Return the [x, y] coordinate for the center point of the cell that contains the specified text.  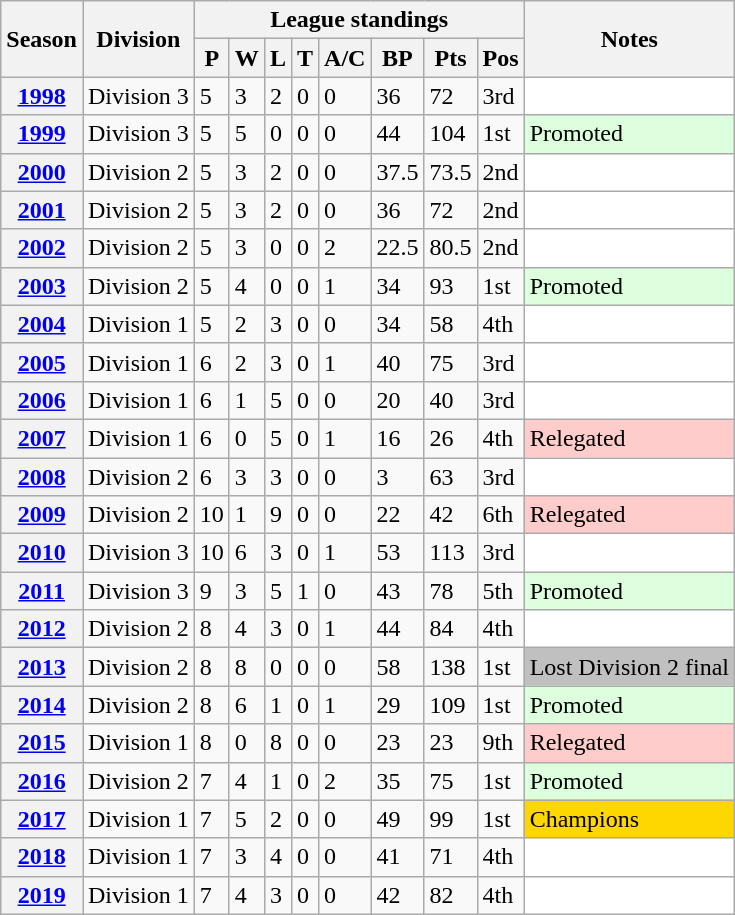
43 [398, 591]
2016 [42, 781]
League standings [359, 20]
41 [398, 857]
T [304, 58]
W [246, 58]
37.5 [398, 172]
49 [398, 819]
1999 [42, 134]
A/C [345, 58]
P [212, 58]
113 [450, 553]
Notes [629, 39]
22.5 [398, 248]
2007 [42, 438]
Division [138, 39]
99 [450, 819]
1998 [42, 96]
2017 [42, 819]
35 [398, 781]
2004 [42, 324]
53 [398, 553]
82 [450, 895]
26 [450, 438]
20 [398, 400]
63 [450, 477]
16 [398, 438]
109 [450, 705]
80.5 [450, 248]
L [278, 58]
78 [450, 591]
2003 [42, 286]
6th [500, 515]
2008 [42, 477]
2018 [42, 857]
2009 [42, 515]
2000 [42, 172]
84 [450, 629]
2012 [42, 629]
2001 [42, 210]
2011 [42, 591]
104 [450, 134]
Lost Division 2 final [629, 667]
2002 [42, 248]
71 [450, 857]
Pos [500, 58]
2014 [42, 705]
5th [500, 591]
Champions [629, 819]
Pts [450, 58]
9th [500, 743]
22 [398, 515]
2010 [42, 553]
2015 [42, 743]
93 [450, 286]
138 [450, 667]
2013 [42, 667]
29 [398, 705]
2006 [42, 400]
2019 [42, 895]
BP [398, 58]
73.5 [450, 172]
Season [42, 39]
2005 [42, 362]
